From the cell containing the given text, extract its center point as [x, y] coordinate. 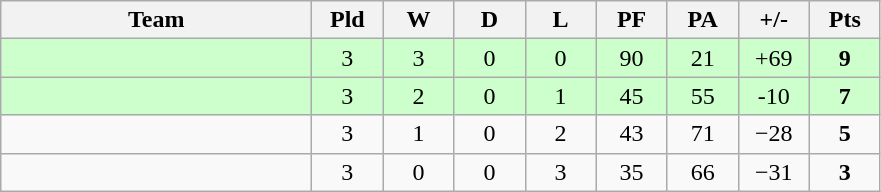
43 [632, 134]
PA [702, 20]
45 [632, 96]
−28 [774, 134]
9 [844, 58]
5 [844, 134]
PF [632, 20]
7 [844, 96]
90 [632, 58]
-10 [774, 96]
21 [702, 58]
W [418, 20]
L [560, 20]
71 [702, 134]
+69 [774, 58]
Team [156, 20]
Pts [844, 20]
Pld [348, 20]
66 [702, 172]
+/- [774, 20]
55 [702, 96]
D [490, 20]
−31 [774, 172]
35 [632, 172]
